Capture the cell that displays the provided text and extract its (X, Y) central coordinate. 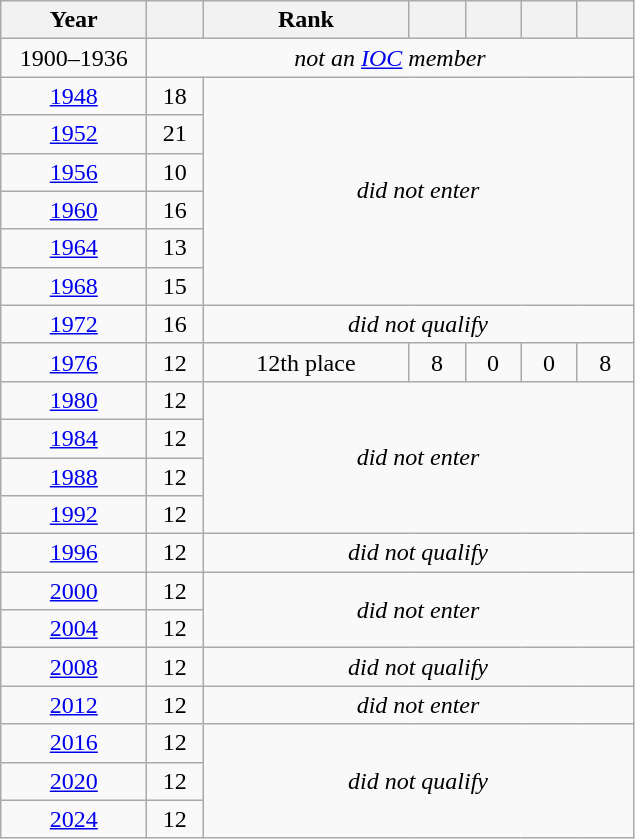
10 (175, 172)
not an IOC member (390, 58)
1968 (74, 286)
1976 (74, 362)
13 (175, 248)
1984 (74, 438)
2020 (74, 781)
1960 (74, 210)
2008 (74, 667)
1948 (74, 96)
1964 (74, 248)
15 (175, 286)
2004 (74, 629)
1900–1936 (74, 58)
2012 (74, 705)
2016 (74, 743)
2024 (74, 819)
12th place (306, 362)
2000 (74, 591)
1996 (74, 553)
21 (175, 134)
1992 (74, 515)
1980 (74, 400)
1988 (74, 477)
Year (74, 20)
Rank (306, 20)
1956 (74, 172)
1972 (74, 324)
1952 (74, 134)
18 (175, 96)
